Extract the (X, Y) coordinate from the center of the cell holding the provided text.  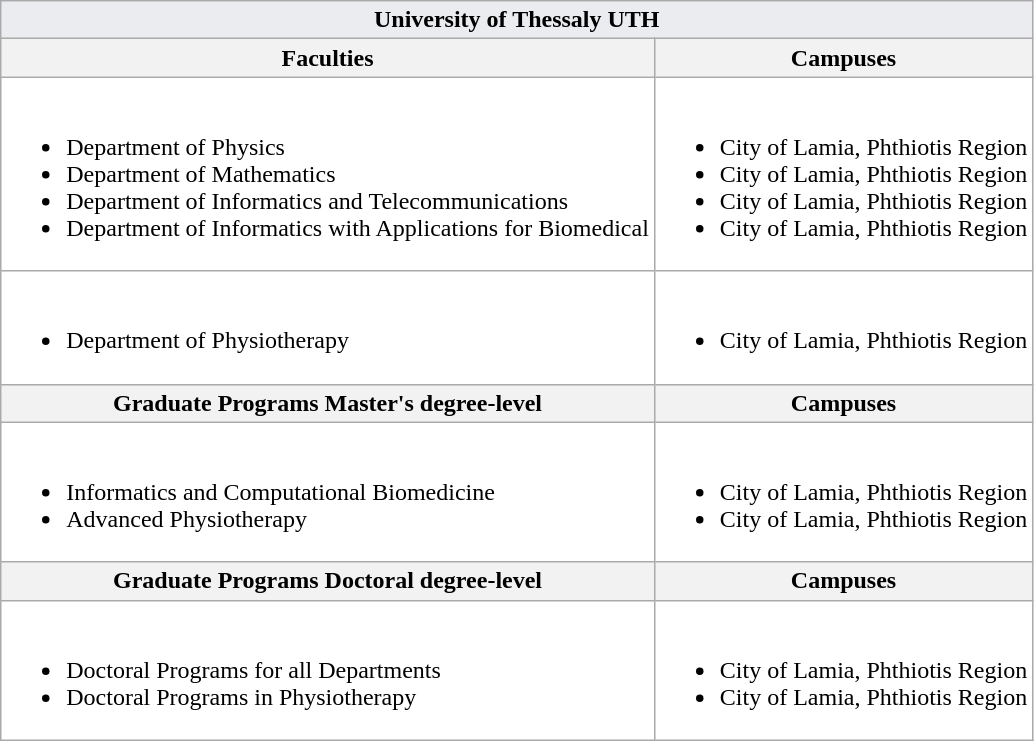
Faculties (328, 58)
Doctoral Programs for all DepartmentsDoctoral Programs in Physiotherapy (328, 670)
City of Lamia, Phthiotis Region (843, 328)
Graduate Programs Master's degree-level (328, 403)
City of Lamia, Phthiotis RegionCity of Lamia, Phthiotis RegionCity of Lamia, Phthiotis RegionCity of Lamia, Phthiotis Region (843, 174)
Informatics and Computational BiomedicineAdvanced Physiotherapy (328, 492)
Graduate Programs Doctoral degree-level (328, 581)
University of Thessaly UTH (517, 20)
Department of Physiotherapy (328, 328)
